Output the (X, Y) coordinate of the center of the cell containing the given text.  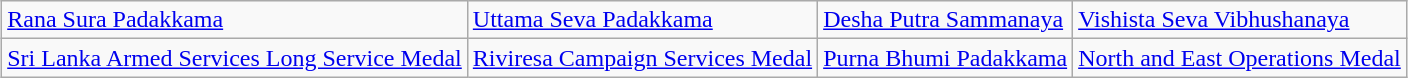
Rana Sura Padakkama (235, 20)
Desha Putra Sammanaya (946, 20)
Purna Bhumi Padakkama (946, 58)
Vishista Seva Vibhushanaya (1240, 20)
Riviresa Campaign Services Medal (642, 58)
Sri Lanka Armed Services Long Service Medal (235, 58)
North and East Operations Medal (1240, 58)
Uttama Seva Padakkama (642, 20)
